Pinpoint the cell where the given text exists, returning its [X, Y] midpoint coordinate. 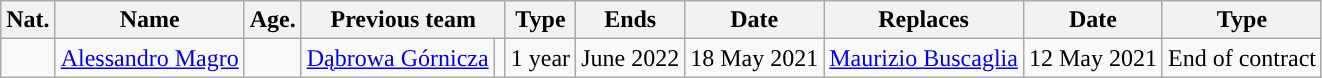
Maurizio Buscaglia [924, 58]
Alessandro Magro [150, 58]
Age. [272, 20]
12 May 2021 [1092, 58]
Dąbrowa Górnicza [398, 58]
18 May 2021 [754, 58]
Replaces [924, 20]
End of contract [1242, 58]
Name [150, 20]
Previous team [403, 20]
Nat. [28, 20]
Ends [630, 20]
1 year [540, 58]
June 2022 [630, 58]
